Locate the cell with the specified text and output its [x, y] center coordinate. 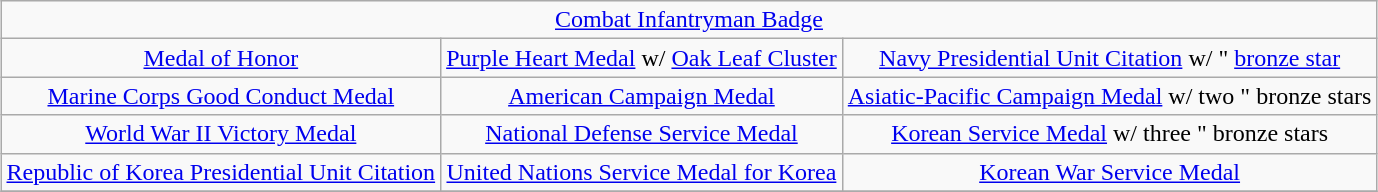
Asiatic-Pacific Campaign Medal w/ two " bronze stars [1110, 96]
Korean Service Medal w/ three " bronze stars [1110, 134]
Korean War Service Medal [1110, 172]
United Nations Service Medal for Korea [642, 172]
Combat Infantryman Badge [689, 20]
Navy Presidential Unit Citation w/ " bronze star [1110, 58]
Purple Heart Medal w/ Oak Leaf Cluster [642, 58]
American Campaign Medal [642, 96]
Marine Corps Good Conduct Medal [221, 96]
Medal of Honor [221, 58]
National Defense Service Medal [642, 134]
World War II Victory Medal [221, 134]
Republic of Korea Presidential Unit Citation [221, 172]
